Scan for the cell matching the given text and deliver its [X, Y] coordinate at center. 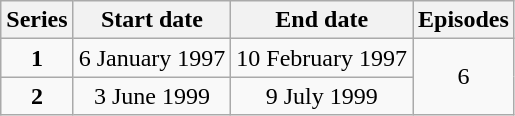
10 February 1997 [322, 58]
9 July 1999 [322, 96]
2 [37, 96]
Series [37, 20]
End date [322, 20]
3 June 1999 [152, 96]
Episodes [464, 20]
Start date [152, 20]
1 [37, 58]
6 January 1997 [152, 58]
6 [464, 77]
